From the cell containing the given text, extract its center point as [X, Y] coordinate. 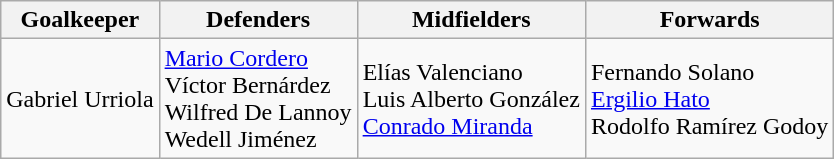
Fernando Solano Ergilio Hato Rodolfo Ramírez Godoy [709, 98]
Mario Cordero Víctor Bernárdez Wilfred De Lannoy Wedell Jiménez [258, 98]
Midfielders [471, 20]
Goalkeeper [80, 20]
Gabriel Urriola [80, 98]
Forwards [709, 20]
Defenders [258, 20]
Elías Valenciano Luis Alberto González Conrado Miranda [471, 98]
